Determine the [x, y] coordinate at the center of the cell enclosing the given text.  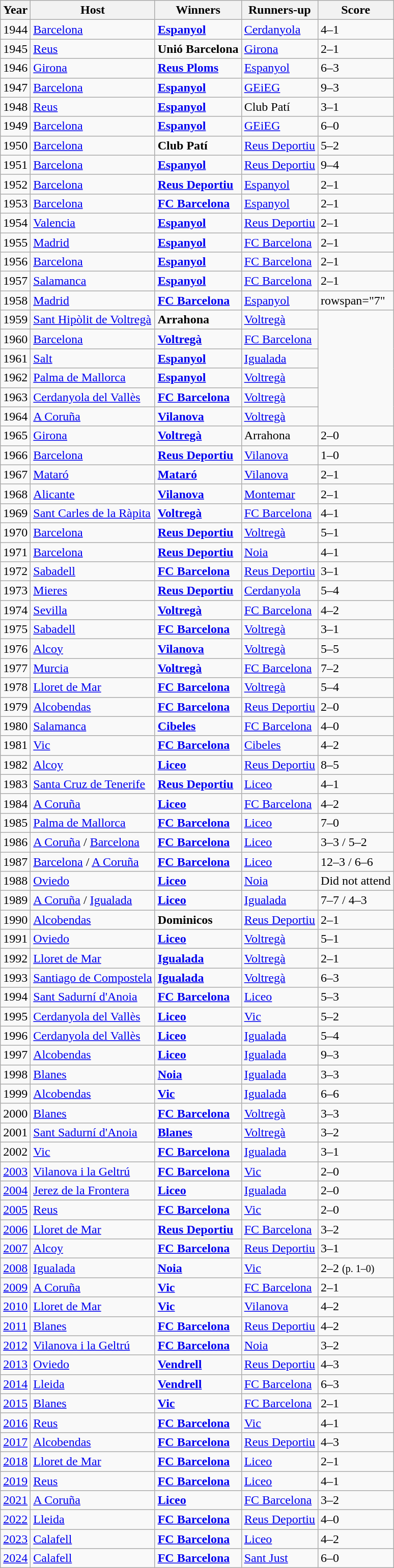
Salt [93, 358]
2013 [15, 1365]
Montemar [279, 494]
Murcia [93, 668]
Jerez de la Frontera [93, 1191]
1950 [15, 145]
2009 [15, 1287]
1961 [15, 358]
Alicante [93, 494]
1976 [15, 649]
12–3 / 6–6 [356, 862]
1958 [15, 300]
1956 [15, 262]
1988 [15, 881]
Sant Carles de la Ràpita [93, 513]
1974 [15, 610]
2010 [15, 1307]
1963 [15, 397]
5–5 [356, 649]
1952 [15, 184]
1954 [15, 223]
2007 [15, 1249]
1960 [15, 339]
2004 [15, 1191]
2015 [15, 1403]
2006 [15, 1229]
1968 [15, 494]
Sant Just [279, 1558]
1953 [15, 203]
1972 [15, 571]
2002 [15, 1152]
3–3 / 5–2 [356, 842]
1978 [15, 687]
1992 [15, 958]
2–2 (p. 1–0) [356, 1268]
1966 [15, 455]
1971 [15, 552]
2021 [15, 1500]
8–5 [356, 765]
6–6 [356, 1094]
1959 [15, 320]
7–0 [356, 823]
Santiago de Compostela [93, 978]
2017 [15, 1442]
2022 [15, 1520]
2008 [15, 1268]
1993 [15, 978]
Did not attend [356, 881]
1984 [15, 803]
1955 [15, 243]
2003 [15, 1171]
1970 [15, 532]
1995 [15, 1016]
1980 [15, 726]
2019 [15, 1481]
1982 [15, 765]
1951 [15, 165]
Reus Ploms [198, 68]
Runners-up [279, 10]
1986 [15, 842]
1996 [15, 1036]
Mieres [93, 591]
2000 [15, 1113]
1990 [15, 920]
1981 [15, 745]
Sant Hipòlit de Voltregà [93, 320]
1947 [15, 87]
2011 [15, 1326]
1967 [15, 474]
Unió Barcelona [198, 49]
1983 [15, 784]
1998 [15, 1074]
1946 [15, 68]
Sevilla [93, 610]
9–4 [356, 165]
2016 [15, 1423]
A Coruña / Barcelona [93, 842]
1999 [15, 1094]
Year [15, 10]
Valencia [93, 223]
rowspan="7" [356, 300]
1997 [15, 1055]
1944 [15, 29]
2001 [15, 1132]
1985 [15, 823]
1977 [15, 668]
1991 [15, 939]
1969 [15, 513]
1–0 [356, 455]
Santa Cruz de Tenerife [93, 784]
1962 [15, 378]
A Coruña / Igualada [93, 900]
2014 [15, 1384]
2005 [15, 1210]
2023 [15, 1539]
1949 [15, 126]
1957 [15, 281]
7–7 / 4–3 [356, 900]
Barcelona / A Coruña [93, 862]
Score [356, 10]
1979 [15, 707]
1989 [15, 900]
2012 [15, 1345]
1994 [15, 997]
1964 [15, 416]
Host [93, 10]
2024 [15, 1558]
Winners [198, 10]
1987 [15, 862]
Dominicos [198, 920]
1975 [15, 629]
2018 [15, 1461]
1948 [15, 107]
1973 [15, 591]
7–2 [356, 668]
5–3 [356, 997]
1965 [15, 436]
1945 [15, 49]
